Search for the cell housing the specified text and yield its [X, Y] center coordinate. 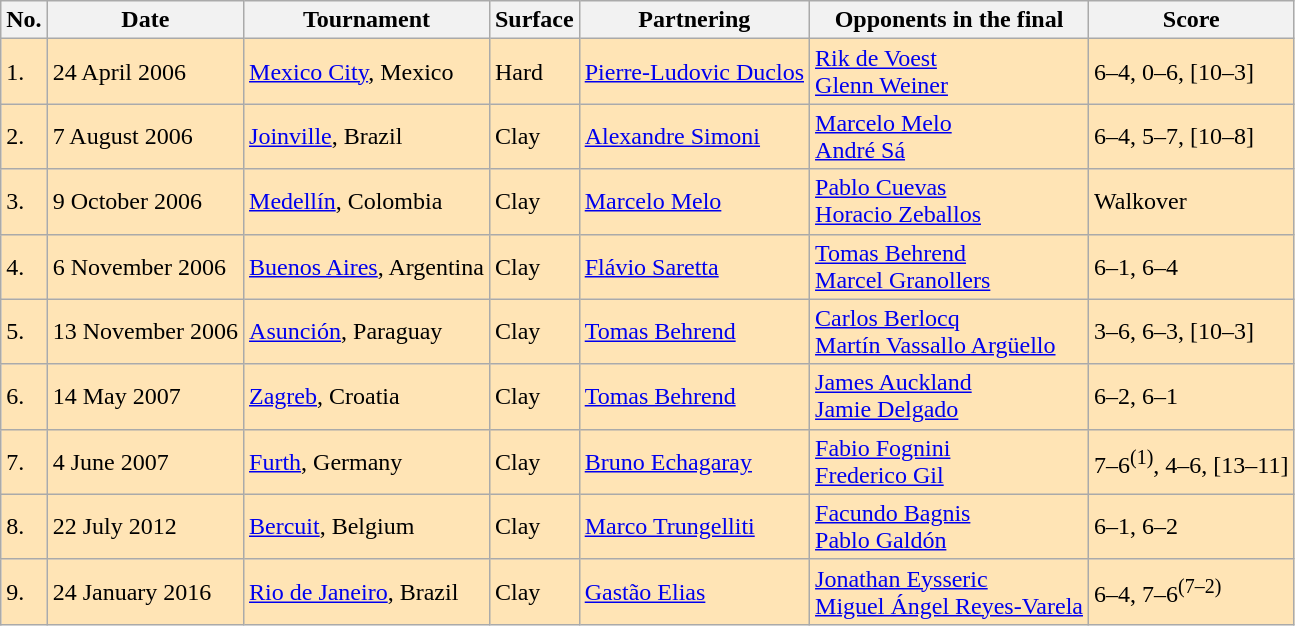
Rio de Janeiro, Brazil [367, 592]
24 January 2016 [145, 592]
Surface [534, 20]
Bercuit, Belgium [367, 526]
Marcelo Melo [694, 202]
13 November 2006 [145, 332]
7–6(1), 4–6, [13–11] [1192, 462]
7. [24, 462]
8. [24, 526]
6. [24, 396]
Opponents in the final [950, 20]
7 August 2006 [145, 136]
Flávio Saretta [694, 266]
Facundo Bagnis Pablo Galdón [950, 526]
2. [24, 136]
Score [1192, 20]
Gastão Elias [694, 592]
24 April 2006 [145, 72]
Medellín, Colombia [367, 202]
Carlos Berlocq Martín Vassallo Argüello [950, 332]
James Auckland Jamie Delgado [950, 396]
Tournament [367, 20]
9. [24, 592]
Tomas Behrend Marcel Granollers [950, 266]
6–4, 7–6(7–2) [1192, 592]
Rik de Voest Glenn Weiner [950, 72]
5. [24, 332]
Joinville, Brazil [367, 136]
Walkover [1192, 202]
Fabio Fognini Frederico Gil [950, 462]
Date [145, 20]
Partnering [694, 20]
Marcelo Melo André Sá [950, 136]
6–4, 5–7, [10–8] [1192, 136]
Furth, Germany [367, 462]
4 June 2007 [145, 462]
Bruno Echagaray [694, 462]
Zagreb, Croatia [367, 396]
22 July 2012 [145, 526]
Pierre-Ludovic Duclos [694, 72]
3–6, 6–3, [10–3] [1192, 332]
Marco Trungelliti [694, 526]
Jonathan Eysseric Miguel Ángel Reyes-Varela [950, 592]
6–1, 6–2 [1192, 526]
1. [24, 72]
6–1, 6–4 [1192, 266]
9 October 2006 [145, 202]
Hard [534, 72]
No. [24, 20]
4. [24, 266]
Asunción, Paraguay [367, 332]
Alexandre Simoni [694, 136]
14 May 2007 [145, 396]
6–4, 0–6, [10–3] [1192, 72]
Buenos Aires, Argentina [367, 266]
Mexico City, Mexico [367, 72]
3. [24, 202]
6–2, 6–1 [1192, 396]
Pablo Cuevas Horacio Zeballos [950, 202]
6 November 2006 [145, 266]
